Scan for the cell matching the given text and deliver its [x, y] coordinate at center. 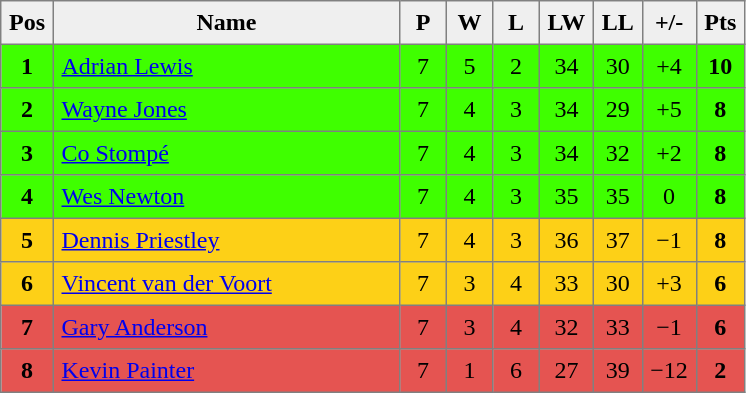
+3 [669, 284]
Vincent van der Voort [226, 284]
Wayne Jones [226, 110]
37 [618, 240]
+5 [669, 110]
+/- [669, 23]
Co Stompé [226, 153]
Wes Newton [226, 197]
Pos [27, 23]
+4 [669, 66]
Dennis Priestley [226, 240]
L [516, 23]
LW [566, 23]
27 [566, 371]
29 [618, 110]
0 [669, 197]
LL [618, 23]
Name [226, 23]
36 [566, 240]
P [423, 23]
Gary Anderson [226, 327]
39 [618, 371]
10 [720, 66]
W [469, 23]
Adrian Lewis [226, 66]
Pts [720, 23]
Kevin Painter [226, 371]
−12 [669, 371]
+2 [669, 153]
